Determine the (X, Y) coordinate at the center of the cell enclosing the given text.  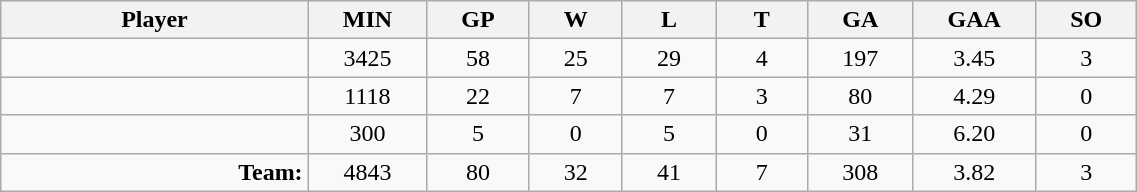
31 (860, 134)
25 (576, 58)
GA (860, 20)
1118 (368, 96)
58 (478, 58)
T (762, 20)
41 (668, 172)
L (668, 20)
3.45 (974, 58)
W (576, 20)
300 (368, 134)
SO (1086, 20)
32 (576, 172)
29 (668, 58)
3.82 (974, 172)
4 (762, 58)
3425 (368, 58)
Team: (154, 172)
197 (860, 58)
Player (154, 20)
4843 (368, 172)
GAA (974, 20)
22 (478, 96)
MIN (368, 20)
308 (860, 172)
6.20 (974, 134)
4.29 (974, 96)
GP (478, 20)
